From the cell containing the given text, extract its center point as [x, y] coordinate. 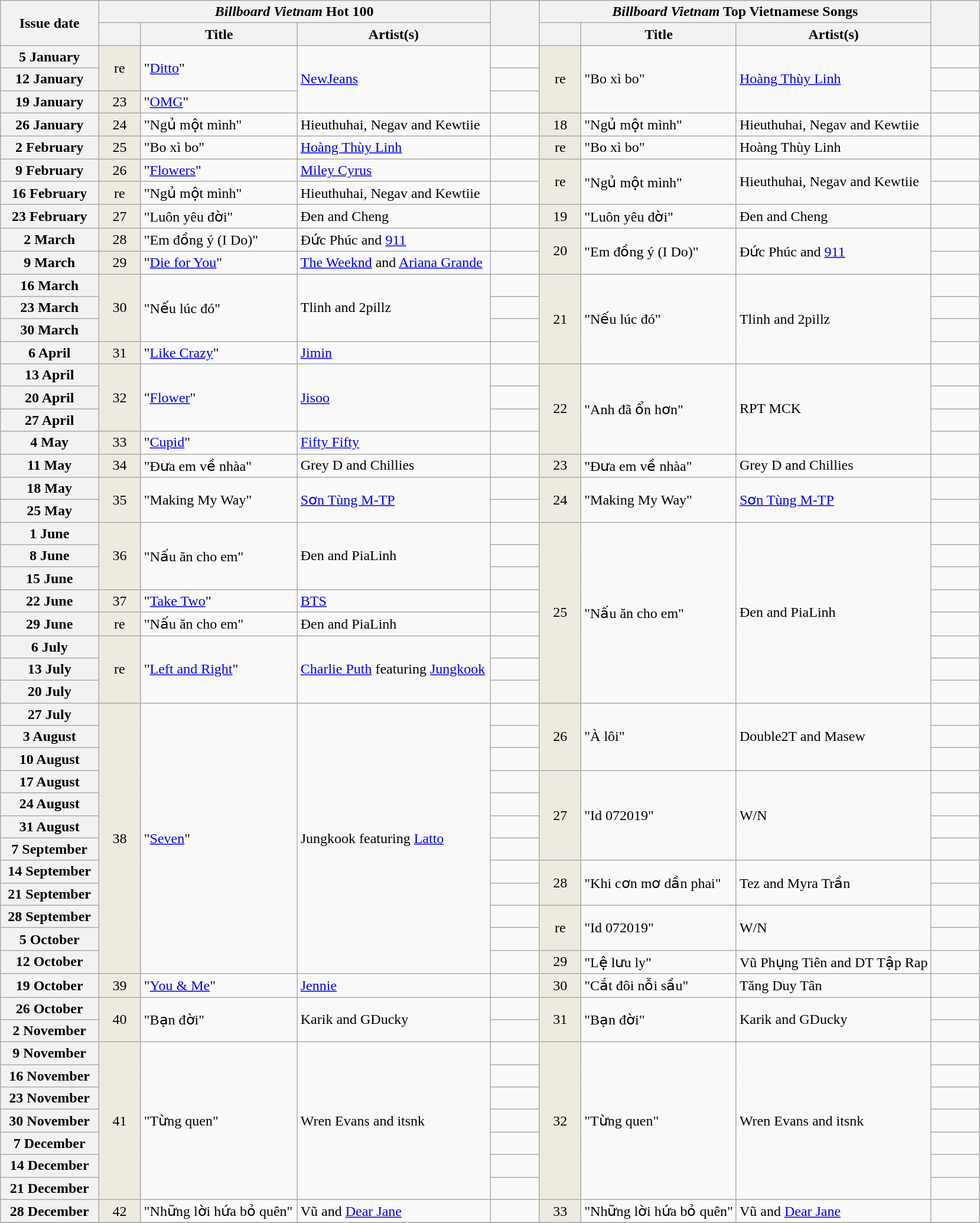
13 July [50, 669]
9 March [50, 262]
29 June [50, 624]
27 April [50, 420]
9 February [50, 170]
37 [120, 601]
"Seven" [219, 838]
"Anh đã ổn hơn" [659, 409]
40 [120, 1020]
19 January [50, 102]
30 November [50, 1121]
30 March [50, 330]
7 December [50, 1143]
21 December [50, 1188]
RPT MCK [834, 409]
"Flower" [219, 398]
Vũ Phụng Tiên and DT Tập Rap [834, 962]
36 [120, 556]
23 February [50, 216]
11 May [50, 466]
20 July [50, 692]
5 January [50, 57]
Billboard Vietnam Top Vietnamese Songs [735, 12]
41 [120, 1121]
"Die for You" [219, 262]
"Flowers" [219, 170]
2 February [50, 148]
16 November [50, 1076]
14 December [50, 1166]
NewJeans [393, 79]
7 September [50, 849]
8 June [50, 556]
"À lôi" [659, 737]
10 August [50, 759]
14 September [50, 871]
42 [120, 1211]
6 July [50, 647]
1 June [50, 534]
"Left and Right" [219, 669]
"Like Crazy" [219, 353]
21 [560, 319]
20 April [50, 398]
18 [560, 125]
BTS [393, 601]
Jisoo [393, 398]
"Lệ lưu ly" [659, 962]
18 May [50, 489]
3 August [50, 737]
"Take Two" [219, 601]
Issue date [50, 23]
34 [120, 466]
21 September [50, 894]
27 July [50, 714]
19 October [50, 985]
5 October [50, 939]
Charlie Puth featuring Jungkook [393, 669]
The Weeknd and Ariana Grande [393, 262]
22 [560, 409]
2 November [50, 1031]
23 November [50, 1098]
12 January [50, 79]
Billboard Vietnam Hot 100 [294, 12]
24 August [50, 804]
Double2T and Masew [834, 737]
22 June [50, 601]
"Khi cơn mơ dần phai" [659, 883]
31 August [50, 827]
28 December [50, 1211]
16 February [50, 193]
25 May [50, 511]
"Cupid" [219, 443]
26 January [50, 125]
23 March [50, 308]
38 [120, 838]
2 March [50, 240]
12 October [50, 962]
"OMG" [219, 102]
"Cắt đôi nỗi sầu" [659, 985]
16 March [50, 285]
35 [120, 500]
Miley Cyrus [393, 170]
19 [560, 216]
9 November [50, 1053]
28 September [50, 916]
Jungkook featuring Latto [393, 838]
Tăng Duy Tân [834, 985]
26 October [50, 1009]
15 June [50, 578]
4 May [50, 443]
Jimin [393, 353]
13 April [50, 375]
17 August [50, 782]
Jennie [393, 985]
"You & Me" [219, 985]
"Ditto" [219, 68]
Tez and Myra Trần [834, 883]
6 April [50, 353]
Fifty Fifty [393, 443]
39 [120, 985]
20 [560, 251]
